From the cell containing the given text, extract its center point as [X, Y] coordinate. 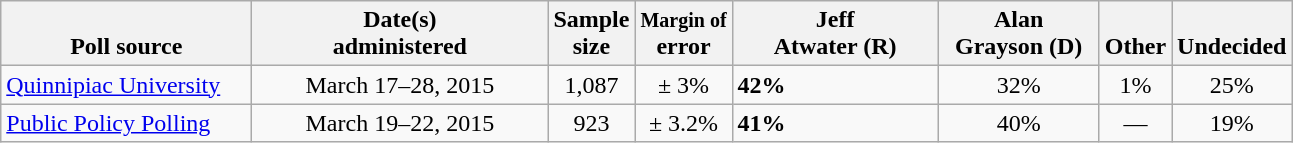
AlanGrayson (D) [1018, 34]
± 3% [684, 85]
19% [1232, 123]
1% [1135, 85]
1,087 [592, 85]
32% [1018, 85]
25% [1232, 85]
Margin oferror [684, 34]
Poll source [126, 34]
42% [835, 85]
Date(s)administered [400, 34]
— [1135, 123]
Other [1135, 34]
± 3.2% [684, 123]
Undecided [1232, 34]
923 [592, 123]
Samplesize [592, 34]
40% [1018, 123]
41% [835, 123]
Public Policy Polling [126, 123]
Quinnipiac University [126, 85]
March 19–22, 2015 [400, 123]
JeffAtwater (R) [835, 34]
March 17–28, 2015 [400, 85]
